Return the (x, y) coordinate for the center point of the cell that contains the specified text.  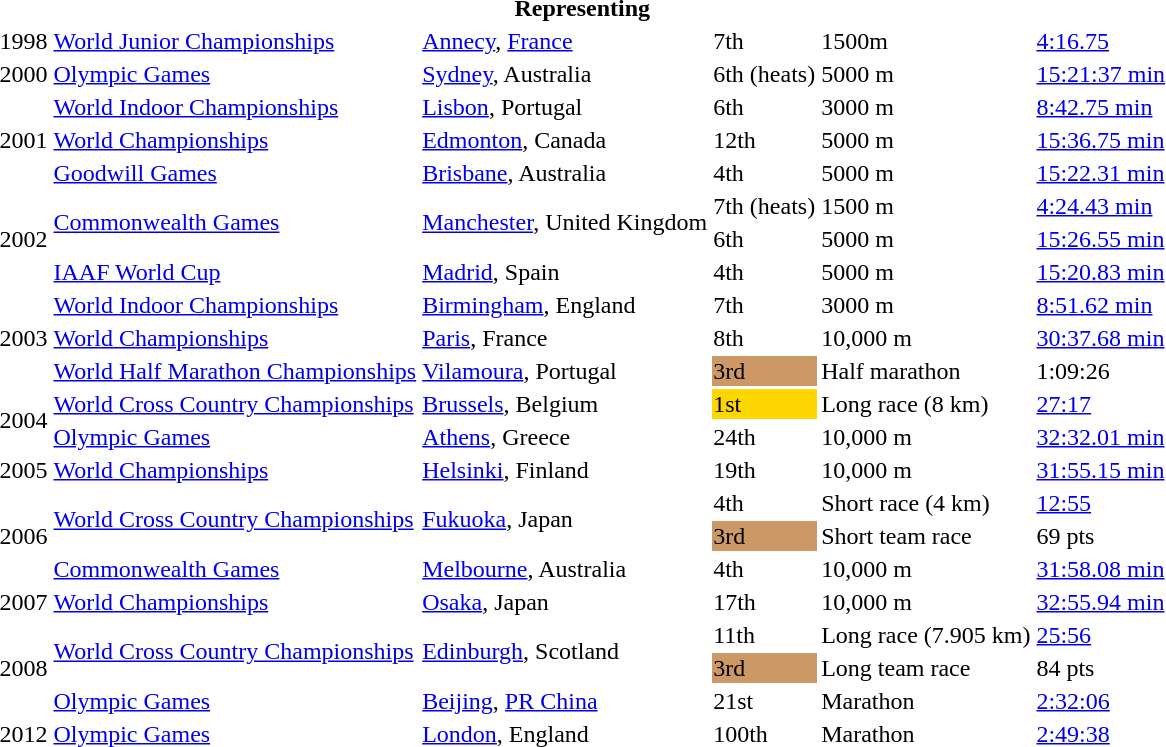
1st (764, 404)
17th (764, 602)
Edmonton, Canada (565, 140)
Osaka, Japan (565, 602)
6th (heats) (764, 74)
Short race (4 km) (926, 503)
21st (764, 701)
Birmingham, England (565, 305)
11th (764, 635)
Madrid, Spain (565, 272)
Marathon (926, 701)
World Junior Championships (235, 41)
8th (764, 338)
Melbourne, Australia (565, 569)
Brussels, Belgium (565, 404)
Brisbane, Australia (565, 173)
24th (764, 437)
Long race (7.905 km) (926, 635)
Sydney, Australia (565, 74)
7th (heats) (764, 206)
IAAF World Cup (235, 272)
Beijing, PR China (565, 701)
Athens, Greece (565, 437)
World Half Marathon Championships (235, 371)
Lisbon, Portugal (565, 107)
Long race (8 km) (926, 404)
Short team race (926, 536)
Annecy, France (565, 41)
Manchester, United Kingdom (565, 222)
Helsinki, Finland (565, 470)
Fukuoka, Japan (565, 520)
Goodwill Games (235, 173)
19th (764, 470)
12th (764, 140)
1500m (926, 41)
Half marathon (926, 371)
Vilamoura, Portugal (565, 371)
1500 m (926, 206)
Edinburgh, Scotland (565, 652)
Paris, France (565, 338)
Long team race (926, 668)
